Return (X, Y) of the center of cell containing provided text 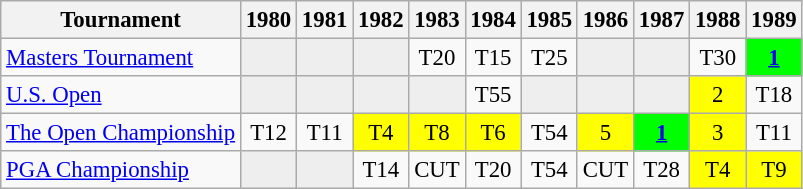
2 (718, 95)
1986 (605, 20)
The Open Championship (121, 133)
1983 (437, 20)
T9 (774, 170)
3 (718, 133)
T28 (661, 170)
T14 (381, 170)
1989 (774, 20)
T18 (774, 95)
Masters Tournament (121, 58)
T25 (549, 58)
U.S. Open (121, 95)
1984 (493, 20)
T55 (493, 95)
1988 (718, 20)
T15 (493, 58)
PGA Championship (121, 170)
Tournament (121, 20)
1985 (549, 20)
T12 (268, 133)
1981 (325, 20)
1980 (268, 20)
T6 (493, 133)
1987 (661, 20)
T30 (718, 58)
5 (605, 133)
1982 (381, 20)
T8 (437, 133)
